Return the (X, Y) coordinate for the center point of the cell that contains the specified text.  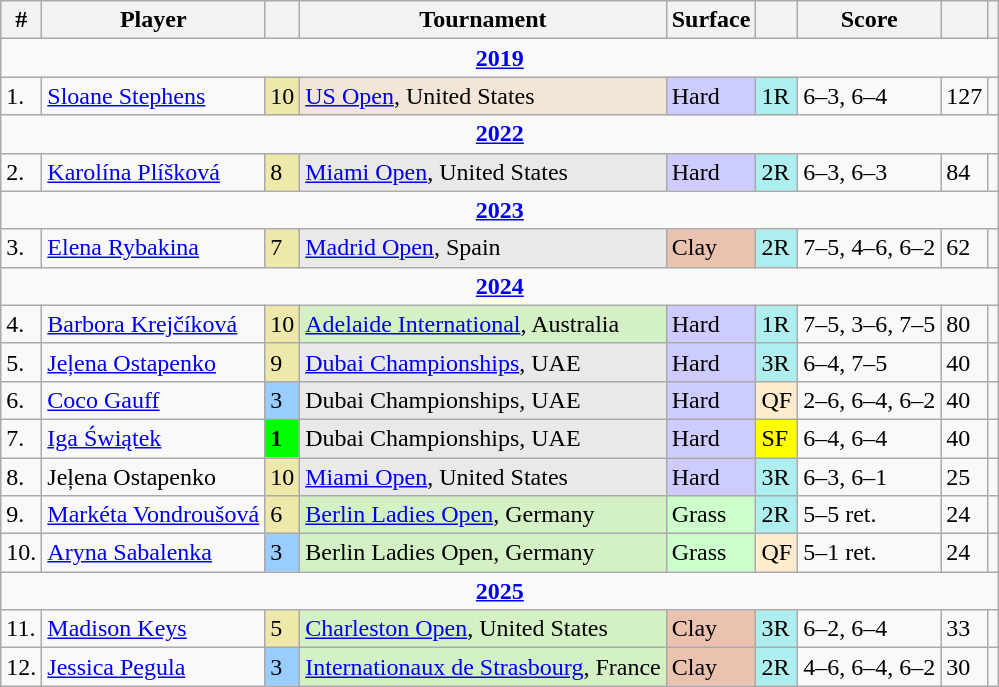
6–3, 6–1 (870, 477)
Karolína Plíšková (154, 172)
6–3, 6–3 (870, 172)
10. (22, 553)
6 (282, 515)
Aryna Sabalenka (154, 553)
25 (964, 477)
Tournament (484, 20)
Madrid Open, Spain (484, 248)
US Open, United States (484, 96)
5–5 ret. (870, 515)
Iga Świątek (154, 438)
33 (964, 629)
9. (22, 515)
2024 (500, 286)
5–1 ret. (870, 553)
4. (22, 324)
2022 (500, 134)
5 (282, 629)
Score (870, 20)
Surface (711, 20)
SF (777, 438)
7–5, 3–6, 7–5 (870, 324)
8. (22, 477)
6–4, 6–4 (870, 438)
Markéta Vondroušová (154, 515)
2023 (500, 210)
7. (22, 438)
2025 (500, 591)
6–3, 6–4 (870, 96)
2019 (500, 58)
11. (22, 629)
84 (964, 172)
Barbora Krejčíková (154, 324)
3. (22, 248)
1 (282, 438)
6–2, 6–4 (870, 629)
Sloane Stephens (154, 96)
7–5, 4–6, 6–2 (870, 248)
Adelaide International, Australia (484, 324)
2–6, 6–4, 6–2 (870, 400)
9 (282, 362)
4–6, 6–4, 6–2 (870, 667)
30 (964, 667)
6–4, 7–5 (870, 362)
6. (22, 400)
2. (22, 172)
Madison Keys (154, 629)
62 (964, 248)
127 (964, 96)
Elena Rybakina (154, 248)
Coco Gauff (154, 400)
1. (22, 96)
12. (22, 667)
Jessica Pegula (154, 667)
Player (154, 20)
8 (282, 172)
7 (282, 248)
5. (22, 362)
80 (964, 324)
# (22, 20)
Charleston Open, United States (484, 629)
Internationaux de Strasbourg, France (484, 667)
